Locate the cell with the specified text and output its (x, y) center coordinate. 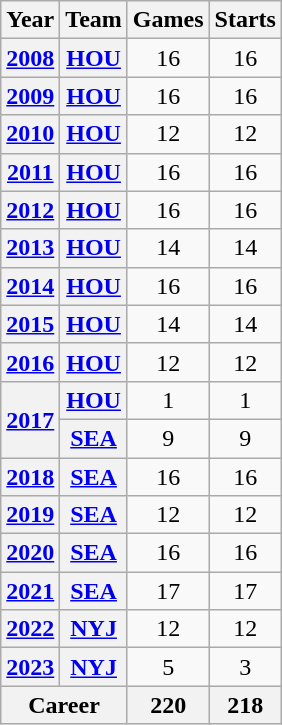
2023 (30, 667)
Team (94, 20)
2020 (30, 553)
2018 (30, 477)
2008 (30, 58)
2012 (30, 210)
2014 (30, 286)
2022 (30, 629)
Career (64, 705)
5 (168, 667)
2015 (30, 324)
Starts (245, 20)
2017 (30, 419)
2009 (30, 96)
2010 (30, 134)
Year (30, 20)
2021 (30, 591)
2011 (30, 172)
2019 (30, 515)
218 (245, 705)
3 (245, 667)
Games (168, 20)
2016 (30, 362)
220 (168, 705)
2013 (30, 248)
